Find where the given text appears and provide that cell's center as (X, Y) coordinate. 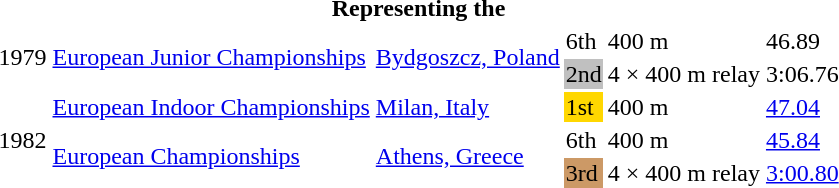
1st (584, 107)
Athens, Greece (468, 156)
2nd (584, 74)
European Championships (211, 156)
Bydgoszcz, Poland (468, 58)
Milan, Italy (468, 107)
European Indoor Championships (211, 107)
European Junior Championships (211, 58)
3rd (584, 173)
